Determine the [x, y] coordinate at the center of the cell enclosing the given text.  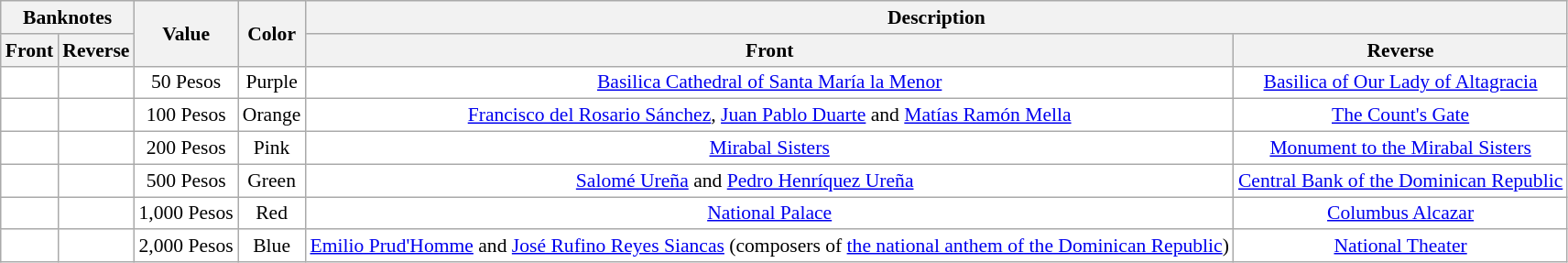
Banknotes [68, 17]
Central Bank of the Dominican Republic [1400, 181]
Red [272, 214]
Mirabal Sisters [769, 148]
2,000 Pesos [187, 247]
National Palace [769, 214]
Francisco del Rosario Sánchez, Juan Pablo Duarte and Matías Ramón Mella [769, 115]
National Theater [1400, 247]
200 Pesos [187, 148]
Purple [272, 82]
Color [272, 33]
The Count's Gate [1400, 115]
Columbus Alcazar [1400, 214]
Monument to the Mirabal Sisters [1400, 148]
100 Pesos [187, 115]
Basilica Cathedral of Santa María la Menor [769, 82]
Description [936, 17]
Pink [272, 148]
Value [187, 33]
Green [272, 181]
Blue [272, 247]
Orange [272, 115]
1,000 Pesos [187, 214]
500 Pesos [187, 181]
Salomé Ureña and Pedro Henríquez Ureña [769, 181]
Basilica of Our Lady of Altagracia [1400, 82]
50 Pesos [187, 82]
Emilio Prud'Homme and José Rufino Reyes Siancas (composers of the national anthem of the Dominican Republic) [769, 247]
